Find where the given text appears and provide that cell's center as [x, y] coordinate. 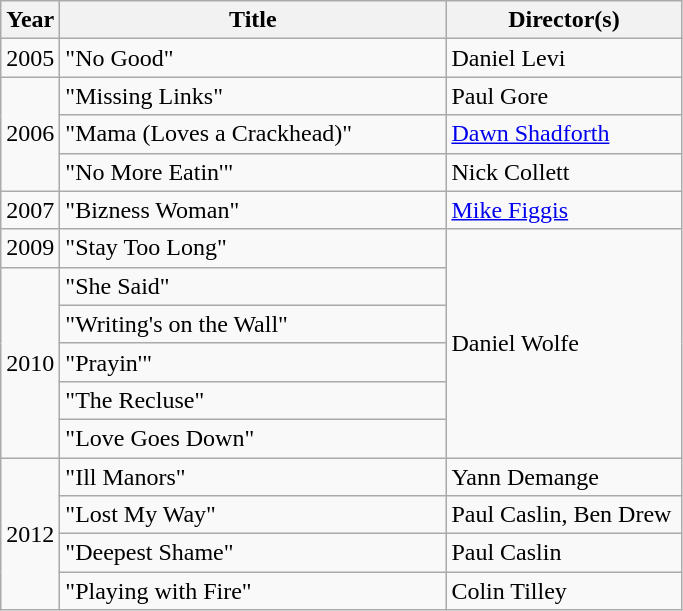
"Playing with Fire" [253, 591]
"The Recluse" [253, 400]
2006 [30, 134]
Director(s) [564, 20]
Colin Tilley [564, 591]
Mike Figgis [564, 210]
Daniel Wolfe [564, 343]
"Lost My Way" [253, 515]
"She Said" [253, 286]
Paul Caslin [564, 553]
Nick Collett [564, 172]
Yann Demange [564, 477]
"Ill Manors" [253, 477]
Title [253, 20]
2009 [30, 248]
"Stay Too Long" [253, 248]
2005 [30, 58]
"Love Goes Down" [253, 438]
"Prayin'" [253, 362]
Paul Gore [564, 96]
"Deepest Shame" [253, 553]
2010 [30, 362]
2012 [30, 534]
Dawn Shadforth [564, 134]
Daniel Levi [564, 58]
Year [30, 20]
"Bizness Woman" [253, 210]
Paul Caslin, Ben Drew [564, 515]
"Missing Links" [253, 96]
2007 [30, 210]
"Writing's on the Wall" [253, 324]
"No More Eatin'" [253, 172]
"No Good" [253, 58]
"Mama (Loves a Crackhead)" [253, 134]
